Search for the cell housing the specified text and yield its (x, y) center coordinate. 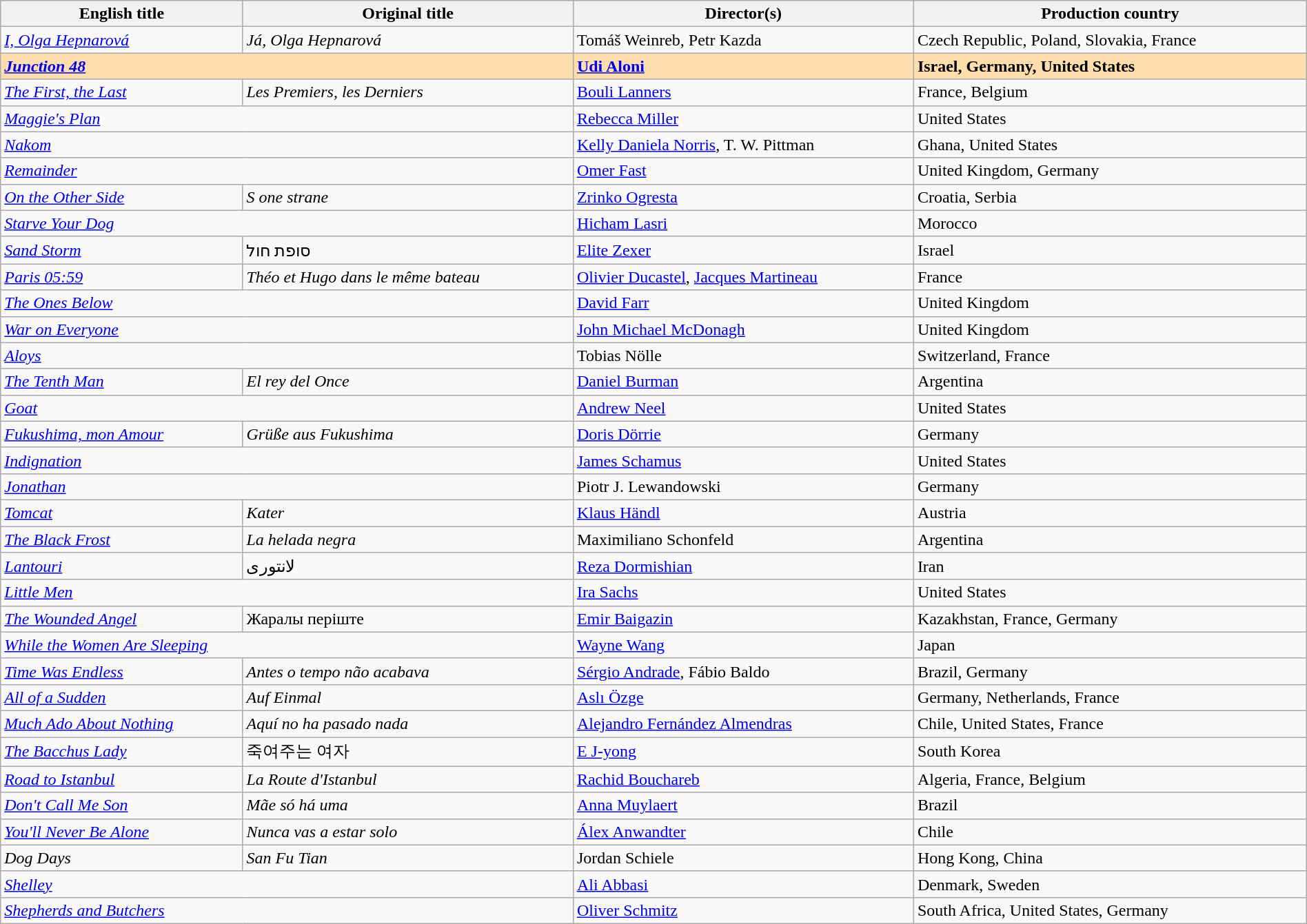
South Korea (1110, 752)
죽여주는 여자 (408, 752)
Austria (1110, 513)
Road to Istanbul (121, 779)
Emir Baigazin (743, 619)
Director(s) (743, 14)
لانتوری (408, 566)
Japan (1110, 645)
Original title (408, 14)
The Ones Below (287, 303)
On the Other Side (121, 197)
Rebecca Miller (743, 119)
James Schamus (743, 460)
The Black Frost (121, 540)
Maximiliano Schonfeld (743, 540)
E J-yong (743, 752)
Don't Call Me Son (121, 805)
The First, the Last (121, 92)
Théo et Hugo dans le même bateau (408, 277)
Auf Einmal (408, 697)
Rachid Bouchareb (743, 779)
Oliver Schmitz (743, 910)
Alejandro Fernández Almendras (743, 723)
The Wounded Angel (121, 619)
Starve Your Dog (287, 223)
Nakom (287, 145)
The Tenth Man (121, 382)
Czech Republic, Poland, Slovakia, France (1110, 40)
English title (121, 14)
Doris Dörrie (743, 434)
Algeria, France, Belgium (1110, 779)
Iran (1110, 566)
Kelly Daniela Norris, T. W. Pittman (743, 145)
Hong Kong, China (1110, 858)
Brazil, Germany (1110, 671)
Israel (1110, 250)
War on Everyone (287, 329)
Much Ado About Nothing (121, 723)
Sand Storm (121, 250)
Fukushima, mon Amour (121, 434)
Andrew Neel (743, 408)
Time Was Endless (121, 671)
France, Belgium (1110, 92)
Indignation (287, 460)
Tomcat (121, 513)
Klaus Händl (743, 513)
Jonathan (287, 486)
La Route d'Istanbul (408, 779)
All of a Sudden (121, 697)
Aquí no ha pasado nada (408, 723)
Goat (287, 408)
Little Men (287, 593)
Omer Fast (743, 171)
Жаралы періште (408, 619)
Aslı Özge (743, 697)
Olivier Ducastel, Jacques Martineau (743, 277)
Shelley (287, 884)
Chile, United States, France (1110, 723)
Mãe só há uma (408, 805)
Remainder (287, 171)
Ira Sachs (743, 593)
Antes o tempo não acabava (408, 671)
I, Olga Hepnarová (121, 40)
Reza Dormishian (743, 566)
Maggie's Plan (287, 119)
John Michael McDonagh (743, 329)
Nunca vas a estar solo (408, 832)
Grüße aus Fukushima (408, 434)
Les Premiers, les Derniers (408, 92)
Germany, Netherlands, France (1110, 697)
Morocco (1110, 223)
Production country (1110, 14)
Kazakhstan, France, Germany (1110, 619)
Álex Anwandter (743, 832)
While the Women Are Sleeping (287, 645)
The Bacchus Lady (121, 752)
Tobias Nölle (743, 356)
Já, Olga Hepnarová (408, 40)
South Africa, United States, Germany (1110, 910)
Tomáš Weinreb, Petr Kazda (743, 40)
Chile (1110, 832)
Aloys (287, 356)
Israel, Germany, United States (1110, 66)
Junction 48 (287, 66)
Anna Muylaert (743, 805)
El rey del Once (408, 382)
Sérgio Andrade, Fábio Baldo (743, 671)
Croatia, Serbia (1110, 197)
Jordan Schiele (743, 858)
Ali Abbasi (743, 884)
San Fu Tian (408, 858)
סופת חול (408, 250)
Shepherds and Butchers (287, 910)
Paris 05:59 (121, 277)
Ghana, United States (1110, 145)
Udi Aloni (743, 66)
Bouli Lanners (743, 92)
Zrinko Ogresta (743, 197)
Piotr J. Lewandowski (743, 486)
United Kingdom, Germany (1110, 171)
Elite Zexer (743, 250)
You'll Never Be Alone (121, 832)
S one strane (408, 197)
Switzerland, France (1110, 356)
Kater (408, 513)
Wayne Wang (743, 645)
France (1110, 277)
Denmark, Sweden (1110, 884)
La helada negra (408, 540)
Hicham Lasri (743, 223)
David Farr (743, 303)
Lantouri (121, 566)
Daniel Burman (743, 382)
Dog Days (121, 858)
Brazil (1110, 805)
